Search for the cell housing the specified text and yield its (x, y) center coordinate. 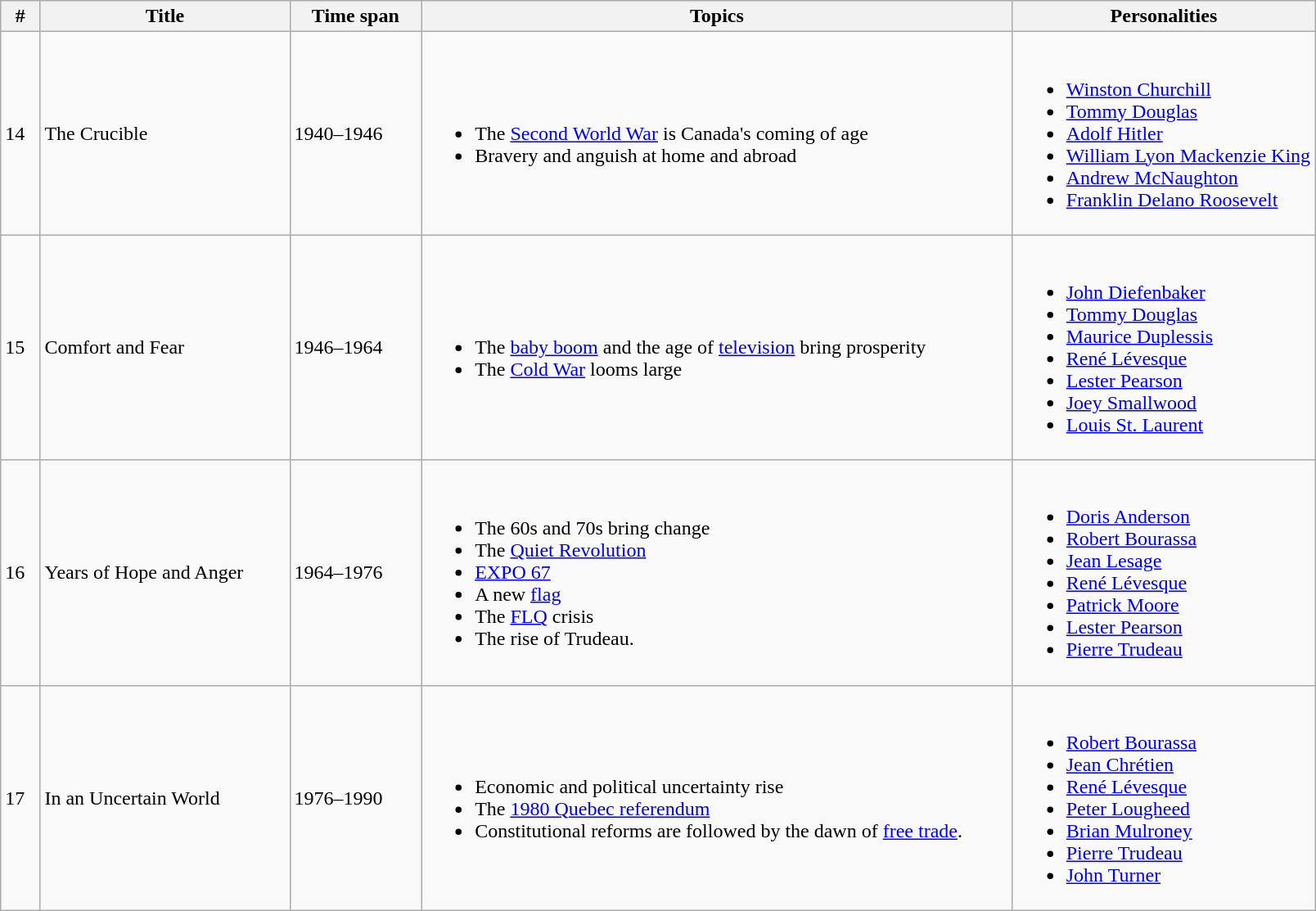
Personalities (1164, 16)
Robert BourassaJean ChrétienRené LévesquePeter LougheedBrian MulroneyPierre TrudeauJohn Turner (1164, 797)
John DiefenbakerTommy DouglasMaurice DuplessisRené LévesqueLester PearsonJoey SmallwoodLouis St. Laurent (1164, 347)
The 60s and 70s bring changeThe Quiet RevolutionEXPO 67A new flagThe FLQ crisisThe rise of Trudeau. (717, 573)
Topics (717, 16)
16 (20, 573)
1964–1976 (355, 573)
In an Uncertain World (165, 797)
1976–1990 (355, 797)
Winston ChurchillTommy DouglasAdolf HitlerWilliam Lyon Mackenzie KingAndrew McNaughtonFranklin Delano Roosevelt (1164, 133)
# (20, 16)
1940–1946 (355, 133)
The baby boom and the age of television bring prosperityThe Cold War looms large (717, 347)
The Crucible (165, 133)
17 (20, 797)
Economic and political uncertainty riseThe 1980 Quebec referendumConstitutional reforms are followed by the dawn of free trade. (717, 797)
14 (20, 133)
Comfort and Fear (165, 347)
Doris AndersonRobert BourassaJean LesageRené LévesquePatrick MooreLester PearsonPierre Trudeau (1164, 573)
Title (165, 16)
Time span (355, 16)
Years of Hope and Anger (165, 573)
1946–1964 (355, 347)
15 (20, 347)
The Second World War is Canada's coming of ageBravery and anguish at home and abroad (717, 133)
